For the text-containing cell, return its midpoint in (X, Y) coordinate format. 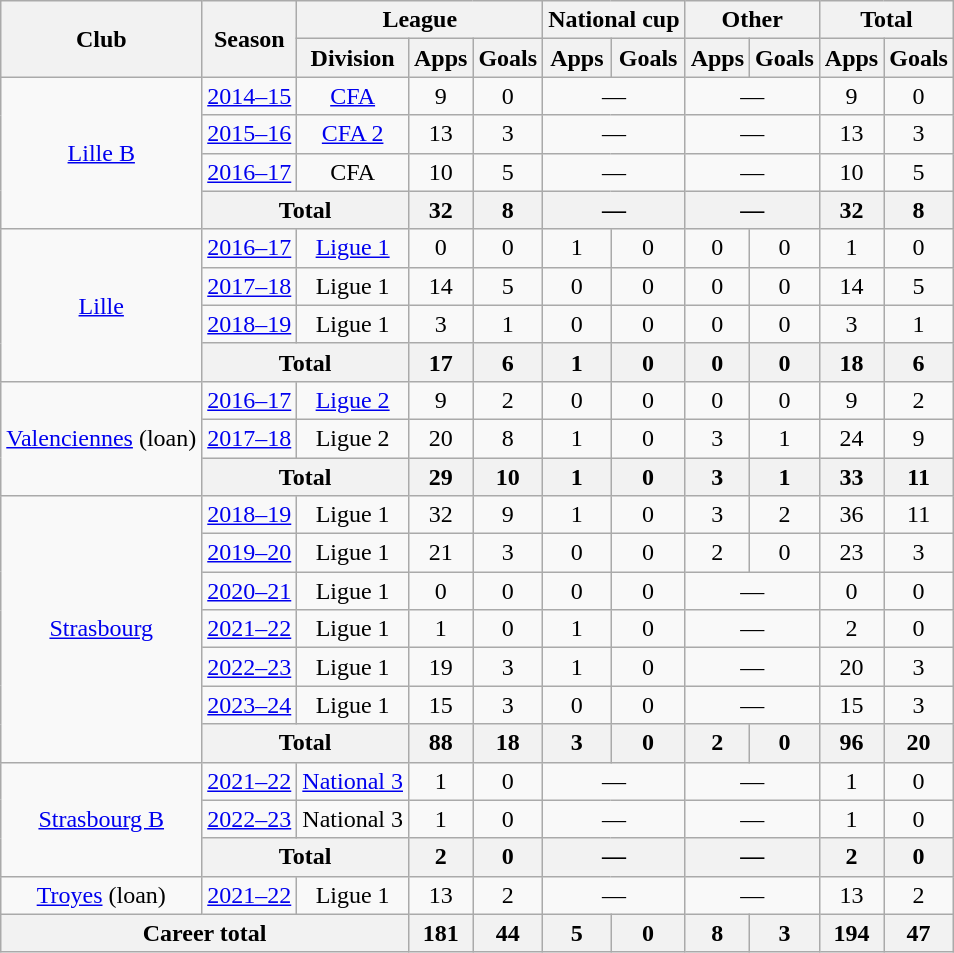
44 (508, 933)
24 (851, 438)
2019–20 (250, 553)
2023–24 (250, 705)
2015–16 (250, 134)
2020–21 (250, 591)
Division (353, 58)
CFA 2 (353, 134)
21 (440, 553)
47 (919, 933)
36 (851, 515)
Valenciennes (loan) (102, 438)
19 (440, 667)
Season (250, 39)
29 (440, 477)
Career total (205, 933)
Club (102, 39)
33 (851, 477)
181 (440, 933)
23 (851, 553)
Lille (102, 305)
Strasbourg B (102, 819)
88 (440, 743)
League (420, 20)
96 (851, 743)
17 (440, 362)
194 (851, 933)
Troyes (loan) (102, 895)
Other (752, 20)
Lille B (102, 153)
2014–15 (250, 96)
National cup (614, 20)
Strasbourg (102, 629)
